Detect which cell encompasses the target text, then output its [X, Y] center coordinate. 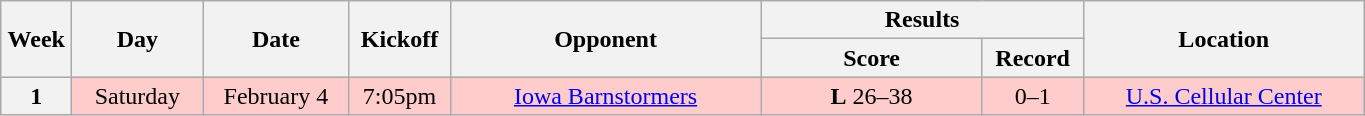
Week [36, 39]
Iowa Barnstormers [606, 96]
Results [922, 20]
Saturday [138, 96]
Record [1032, 58]
U.S. Cellular Center [1224, 96]
7:05pm [400, 96]
Date [276, 39]
Kickoff [400, 39]
Score [872, 58]
Opponent [606, 39]
Location [1224, 39]
1 [36, 96]
February 4 [276, 96]
Day [138, 39]
L 26–38 [872, 96]
0–1 [1032, 96]
